Provide the (X, Y) coordinate of the cell's center where the given text is located.  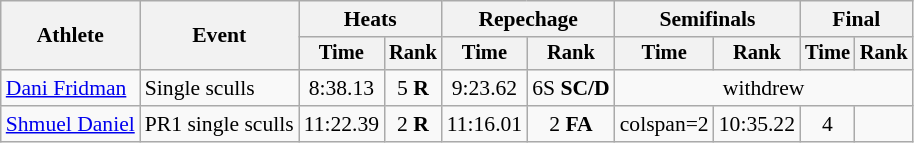
PR1 single sculls (220, 124)
withdrew (764, 88)
6S SC/D (571, 88)
Heats (370, 19)
Event (220, 36)
5 R (413, 88)
4 (828, 124)
Dani Fridman (70, 88)
Final (856, 19)
2 R (413, 124)
Single sculls (220, 88)
Shmuel Daniel (70, 124)
Athlete (70, 36)
11:22.39 (342, 124)
Repechage (528, 19)
11:16.01 (484, 124)
8:38.13 (342, 88)
10:35.22 (757, 124)
9:23.62 (484, 88)
2 FA (571, 124)
Semifinals (708, 19)
colspan=2 (664, 124)
